Extract the (x, y) coordinate from the center of the cell holding the provided text.  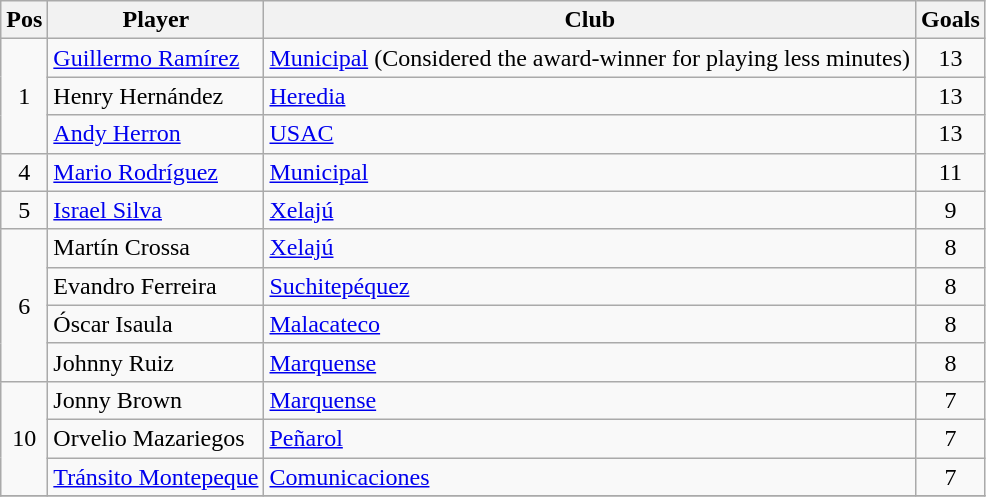
Guillermo Ramírez (156, 58)
5 (24, 210)
Jonny Brown (156, 400)
9 (951, 210)
Malacateco (590, 324)
Goals (951, 20)
Peñarol (590, 438)
Óscar Isaula (156, 324)
4 (24, 172)
Martín Crossa (156, 248)
1 (24, 96)
Andy Herron (156, 134)
Orvelio Mazariegos (156, 438)
Henry Hernández (156, 96)
11 (951, 172)
Club (590, 20)
Pos (24, 20)
Evandro Ferreira (156, 286)
6 (24, 305)
Municipal (Considered the award-winner for playing less minutes) (590, 58)
Comunicaciones (590, 477)
Heredia (590, 96)
USAC (590, 134)
Israel Silva (156, 210)
Tránsito Montepeque (156, 477)
10 (24, 438)
Suchitepéquez (590, 286)
Municipal (590, 172)
Player (156, 20)
Johnny Ruiz (156, 362)
Mario Rodríguez (156, 172)
